Determine the [x, y] coordinate at the center of the cell enclosing the given text.  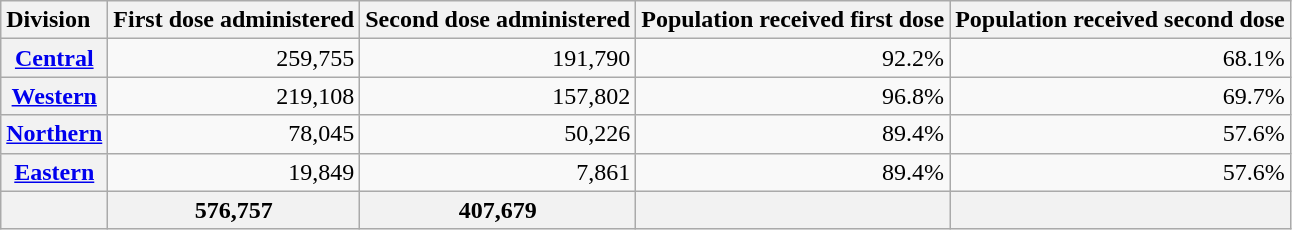
96.8% [793, 96]
69.7% [1120, 96]
576,757 [234, 210]
Central [54, 58]
68.1% [1120, 58]
407,679 [498, 210]
Population received first dose [793, 20]
219,108 [234, 96]
Second dose administered [498, 20]
259,755 [234, 58]
Division [54, 20]
19,849 [234, 172]
Eastern [54, 172]
191,790 [498, 58]
92.2% [793, 58]
Northern [54, 134]
Western [54, 96]
Population received second dose [1120, 20]
157,802 [498, 96]
First dose administered [234, 20]
78,045 [234, 134]
7,861 [498, 172]
50,226 [498, 134]
